Capture the cell that displays the provided text and extract its (x, y) central coordinate. 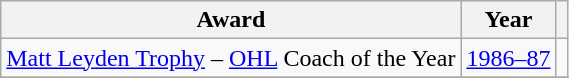
1986–87 (508, 58)
Year (508, 20)
Award (231, 20)
Matt Leyden Trophy – OHL Coach of the Year (231, 58)
